Return the (x, y) coordinate for the center point of the cell that contains the specified text.  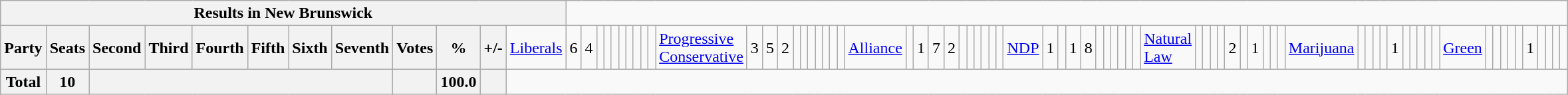
Liberals (536, 48)
3 (754, 48)
Seats (67, 48)
4 (589, 48)
Fifth (268, 48)
Marijuana (1321, 48)
Progressive Conservative (702, 48)
+/- (493, 48)
NDP (1023, 48)
10 (67, 82)
% (459, 48)
Votes (415, 48)
Seventh (362, 48)
Sixth (310, 48)
Natural Law (1168, 48)
7 (936, 48)
Fourth (219, 48)
Alliance (875, 48)
100.0 (459, 82)
Third (169, 48)
Party (23, 48)
Green (1463, 48)
Second (117, 48)
Total (23, 82)
6 (573, 48)
Results in New Brunswick (283, 13)
8 (1088, 48)
5 (770, 48)
